Output the [X, Y] coordinate of the center of the cell containing the given text.  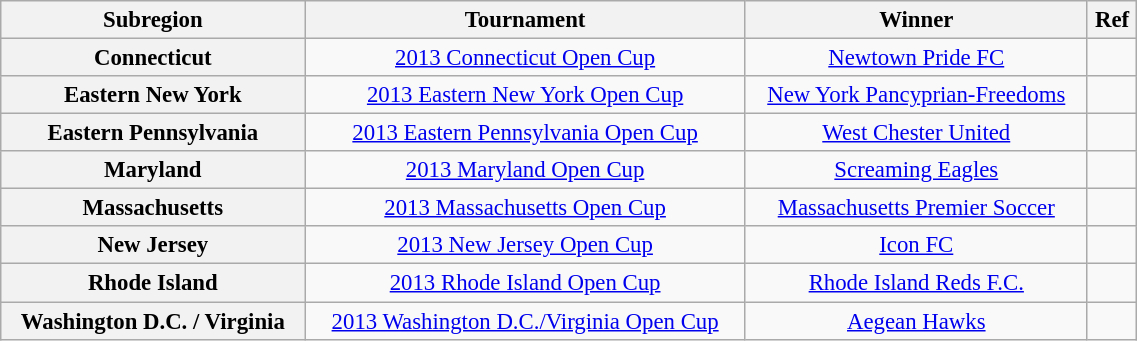
Tournament [525, 20]
Rhode Island Reds F.C. [916, 283]
2013 Eastern Pennsylvania Open Cup [525, 133]
2013 Massachusetts Open Cup [525, 208]
Massachusetts Premier Soccer [916, 208]
Ref [1112, 20]
Massachusetts [153, 208]
Connecticut [153, 58]
Maryland [153, 170]
New Jersey [153, 245]
2013 Connecticut Open Cup [525, 58]
Eastern New York [153, 95]
Icon FC [916, 245]
2013 Washington D.C./Virginia Open Cup [525, 321]
2013 Eastern New York Open Cup [525, 95]
Newtown Pride FC [916, 58]
Screaming Eagles [916, 170]
Aegean Hawks [916, 321]
Subregion [153, 20]
New York Pancyprian-Freedoms [916, 95]
Eastern Pennsylvania [153, 133]
Winner [916, 20]
2013 Maryland Open Cup [525, 170]
2013 New Jersey Open Cup [525, 245]
West Chester United [916, 133]
Washington D.C. / Virginia [153, 321]
Rhode Island [153, 283]
2013 Rhode Island Open Cup [525, 283]
